Scan for the cell matching the given text and deliver its (x, y) coordinate at center. 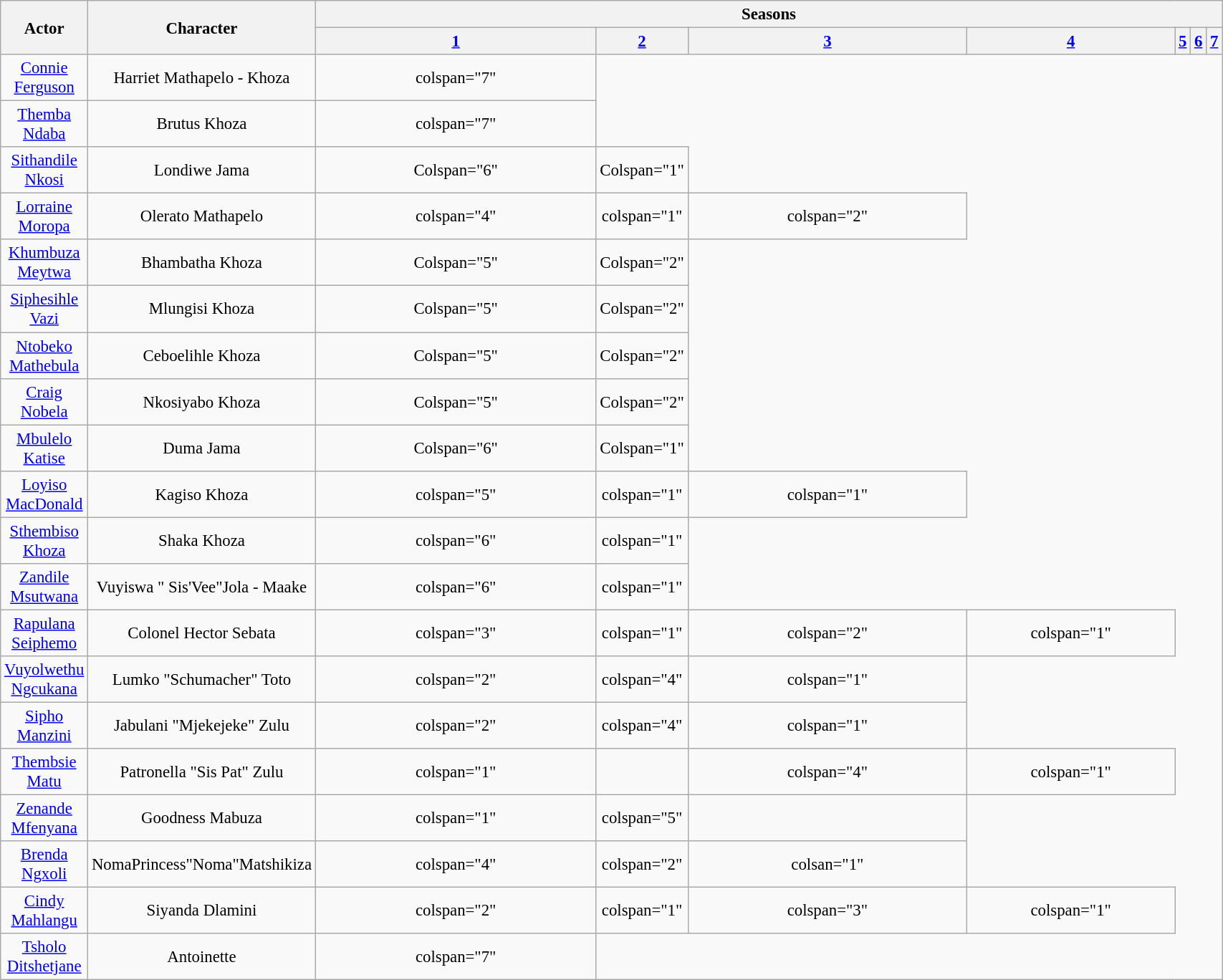
Jabulani "Mjekejeke" Zulu (202, 725)
Shaka Khoza (202, 540)
colsan="1" (828, 864)
Londiwe Jama (202, 170)
Thembsie Matu (44, 772)
Mbulelo Katise (44, 448)
6 (1199, 42)
Brenda Ngxoli (44, 864)
Patronella "Sis Pat" Zulu (202, 772)
Kagiso Khoza (202, 494)
7 (1214, 42)
Brutus Khoza (202, 125)
Vuyiswa " Sis'Vee"Jola - Maake (202, 587)
Ceboelihle Khoza (202, 355)
Sipho Manzini (44, 725)
Harriet Mathapelo - Khoza (202, 77)
Colonel Hector Sebata (202, 633)
Connie Ferguson (44, 77)
Loyiso MacDonald (44, 494)
Vuyolwethu Ngcukana (44, 679)
2 (642, 42)
Rapulana Seiphemo (44, 633)
Khumbuza Meytwa (44, 262)
Ntobeko Mathebula (44, 355)
1 (456, 42)
Seasons (768, 14)
Lumko "Schumacher" Toto (202, 679)
Olerato Mathapelo (202, 216)
Siyanda Dlamini (202, 911)
Craig Nobela (44, 401)
Character (202, 27)
Antoinette (202, 957)
4 (1071, 42)
Goodness Mabuza (202, 818)
Sthembiso Khoza (44, 540)
Lorraine Moropa (44, 216)
Zandile Msutwana (44, 587)
Tsholo Ditshetjane (44, 957)
NomaPrincess"Noma"Matshikiza (202, 864)
Nkosiyabo Khoza (202, 401)
Actor (44, 27)
Zenande Mfenyana (44, 818)
Themba Ndaba (44, 125)
Duma Jama (202, 448)
3 (828, 42)
Bhambatha Khoza (202, 262)
Siphesihle Vazi (44, 309)
Mlungisi Khoza (202, 309)
Cindy Mahlangu (44, 911)
5 (1183, 42)
Sithandile Nkosi (44, 170)
